Return [X, Y] of the center of cell containing provided text 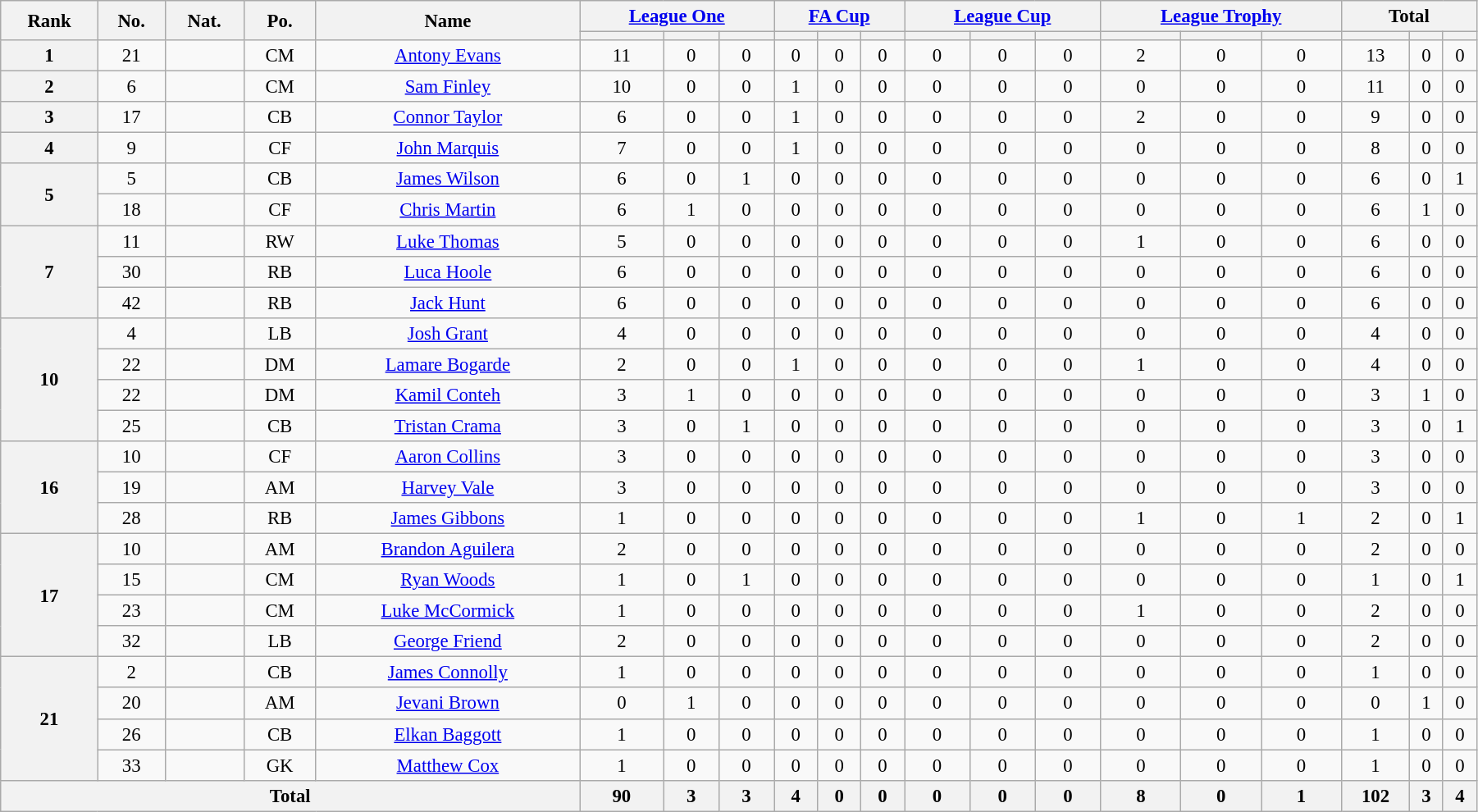
33 [131, 765]
League Trophy [1221, 16]
Kamil Conteh [448, 395]
90 [622, 796]
FA Cup [840, 16]
16 [49, 487]
Harvey Vale [448, 487]
Name [448, 21]
25 [131, 426]
Sam Finley [448, 87]
James Connolly [448, 673]
George Friend [448, 641]
Aaron Collins [448, 457]
Elkan Baggott [448, 734]
Nat. [204, 21]
Jack Hunt [448, 303]
League One [677, 16]
Tristan Crama [448, 426]
30 [131, 271]
Connor Taylor [448, 117]
13 [1375, 56]
18 [131, 210]
Lamare Bogarde [448, 364]
Chris Martin [448, 210]
John Marquis [448, 148]
League Cup [1002, 16]
James Wilson [448, 180]
23 [131, 611]
Josh Grant [448, 333]
RW [280, 241]
Jevani Brown [448, 704]
15 [131, 580]
Luke McCormick [448, 611]
26 [131, 734]
Ryan Woods [448, 580]
42 [131, 303]
Matthew Cox [448, 765]
Antony Evans [448, 56]
Brandon Aguilera [448, 550]
28 [131, 518]
Luke Thomas [448, 241]
19 [131, 487]
Rank [49, 21]
Po. [280, 21]
GK [280, 765]
102 [1375, 796]
James Gibbons [448, 518]
20 [131, 704]
No. [131, 21]
32 [131, 641]
Luca Hoole [448, 271]
